Return the (x, y) coordinate for the center point of the cell that contains the specified text.  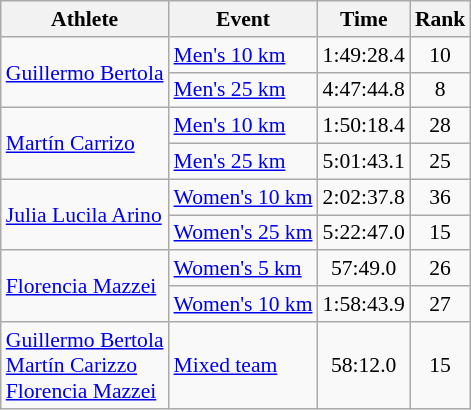
5:22:47.0 (364, 233)
Florencia Mazzei (85, 286)
2:02:37.8 (364, 197)
1:50:18.4 (364, 126)
8 (440, 90)
1:49:28.4 (364, 55)
Julia Lucila Arino (85, 214)
Mixed team (244, 366)
Guillermo Bertola (85, 72)
Women's 5 km (244, 269)
Women's 25 km (244, 233)
25 (440, 162)
36 (440, 197)
26 (440, 269)
Athlete (85, 19)
Guillermo BertolaMartín CarizzoFlorencia Mazzei (85, 366)
5:01:43.1 (364, 162)
27 (440, 304)
10 (440, 55)
57:49.0 (364, 269)
4:47:44.8 (364, 90)
58:12.0 (364, 366)
Martín Carrizo (85, 144)
1:58:43.9 (364, 304)
Time (364, 19)
28 (440, 126)
Event (244, 19)
Rank (440, 19)
